Identify which cell holds the provided text, then report its (x, y) central coordinate. 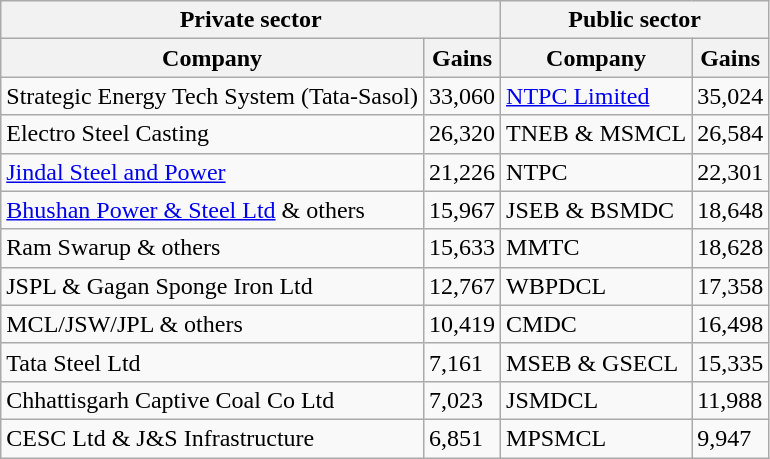
NTPC Limited (596, 96)
Public sector (635, 20)
7,161 (462, 362)
26,320 (462, 134)
35,024 (730, 96)
10,419 (462, 324)
21,226 (462, 172)
Chhattisgarh Captive Coal Co Ltd (212, 400)
TNEB & MSMCL (596, 134)
WBPDCL (596, 286)
MMTC (596, 248)
Private sector (251, 20)
18,648 (730, 210)
Electro Steel Casting (212, 134)
JSEB & BSMDC (596, 210)
15,335 (730, 362)
MCL/JSW/JPL & others (212, 324)
22,301 (730, 172)
17,358 (730, 286)
26,584 (730, 134)
15,967 (462, 210)
Ram Swarup & others (212, 248)
12,767 (462, 286)
MPSMCL (596, 438)
NTPC (596, 172)
Tata Steel Ltd (212, 362)
18,628 (730, 248)
CESC Ltd & J&S Infrastructure (212, 438)
JSPL & Gagan Sponge Iron Ltd (212, 286)
JSMDCL (596, 400)
CMDC (596, 324)
33,060 (462, 96)
Bhushan Power & Steel Ltd & others (212, 210)
16,498 (730, 324)
6,851 (462, 438)
7,023 (462, 400)
15,633 (462, 248)
MSEB & GSECL (596, 362)
Jindal Steel and Power (212, 172)
11,988 (730, 400)
9,947 (730, 438)
Strategic Energy Tech System (Tata-Sasol) (212, 96)
